Provide the (x, y) coordinate of the cell's center where the given text is located.  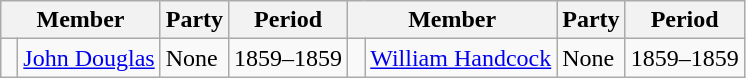
William Handcock (461, 58)
John Douglas (89, 58)
